Search for the cell housing the specified text and yield its (X, Y) center coordinate. 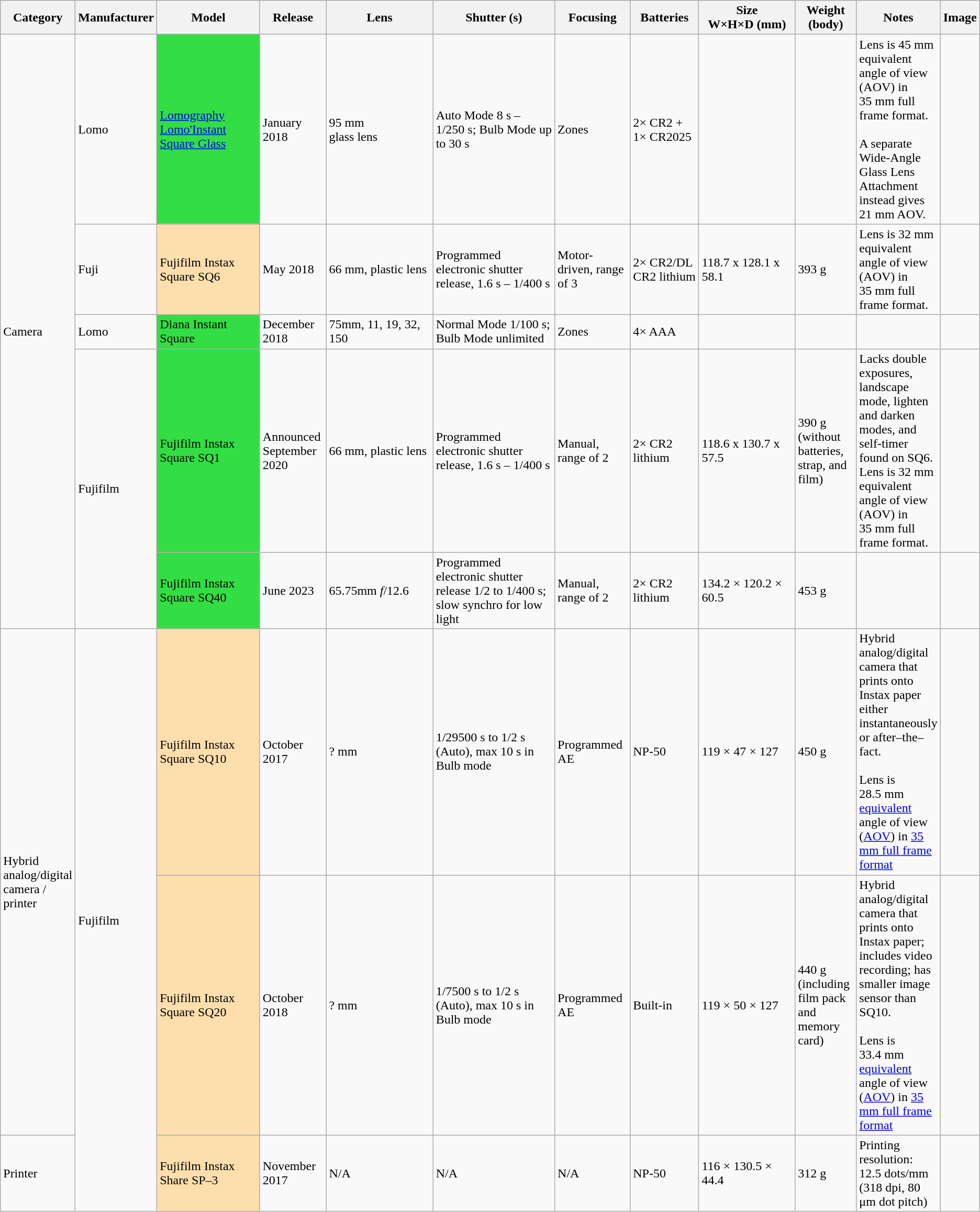
Camera (38, 332)
Printing resolution: 12.5 dots/mm (318 dpi, 80 μm dot pitch) (898, 1173)
Shutter (s) (494, 18)
4× AAA (665, 332)
Fujifilm Instax Square SQ10 (208, 752)
Normal Mode 1/100 s; Bulb Mode unlimited (494, 332)
450 g (826, 752)
95 mm glass lens (380, 129)
Diana Instant Square (208, 332)
65.75mm f/12.6 (380, 591)
Focusing (593, 18)
Fujifilm Instax Square SQ1 (208, 450)
Weight(body) (826, 18)
134.2 × 120.2 × 60.5 (747, 591)
2× CR2 + 1× CR2025 (665, 129)
January 2018 (293, 129)
Fujifilm Instax Square SQ40 (208, 591)
Lens is 45 mm equivalent angle of view (AOV) in 35 mm full frame format.A separate Wide-Angle Glass Lens Attachment instead gives 21 mm AOV. (898, 129)
Model (208, 18)
2× CR2/DL CR2 lithium (665, 269)
Fujifilm Instax Square SQ20 (208, 1005)
Lens (380, 18)
Motor-driven, range of 3 (593, 269)
Fujifilm Instax Share SP–3 (208, 1173)
75mm, 11, 19, 32, 150 (380, 332)
October 2017 (293, 752)
Hybrid analog/digital camera / printer (38, 882)
116 × 130.5 × 44.4 (747, 1173)
Fuji (116, 269)
118.6 x 130.7 x 57.5 (747, 450)
Lens is 32 mm equivalent angle of view (AOV) in 35 mm full frame format. (898, 269)
Batteries (665, 18)
Built-in (665, 1005)
453 g (826, 591)
Programmed electronic shutter release 1/2 to 1/400 s; slow synchro for low light (494, 591)
1/29500 s to 1/2 s (Auto), max 10 s in Bulb mode (494, 752)
393 g (826, 269)
December 2018 (293, 332)
Category (38, 18)
November 2017 (293, 1173)
118.7 x 128.1 x 58.1 (747, 269)
Fujifilm Instax Square SQ6 (208, 269)
May 2018 (293, 269)
June 2023 (293, 591)
119 × 47 × 127 (747, 752)
Announced September 2020 (293, 450)
October 2018 (293, 1005)
440 g (including film pack and memory card) (826, 1005)
Auto Mode 8 s – 1/250 s; Bulb Mode up to 30 s (494, 129)
Image (960, 18)
Release (293, 18)
Manufacturer (116, 18)
Printer (38, 1173)
119 × 50 × 127 (747, 1005)
Lomography Lomo'Instant Square Glass (208, 129)
SizeW×H×D (mm) (747, 18)
312 g (826, 1173)
Notes (898, 18)
1/7500 s to 1/2 s (Auto), max 10 s in Bulb mode (494, 1005)
390 g (without batteries, strap, and film) (826, 450)
